Extract the [x, y] coordinate from the center of the cell holding the provided text.  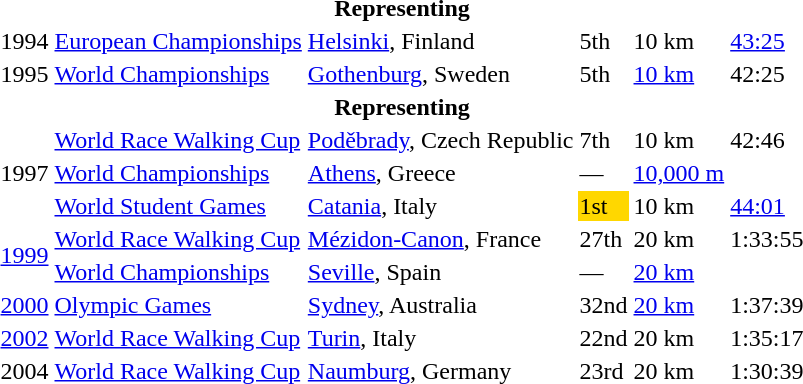
Gothenburg, Sweden [440, 74]
Poděbrady, Czech Republic [440, 140]
Athens, Greece [440, 173]
Turin, Italy [440, 338]
1st [604, 206]
10,000 m [679, 173]
World Student Games [178, 206]
European Championships [178, 41]
Seville, Spain [440, 272]
Sydney, Australia [440, 305]
Mézidon-Canon, France [440, 239]
22nd [604, 338]
Helsinki, Finland [440, 41]
7th [604, 140]
Catania, Italy [440, 206]
32nd [604, 305]
27th [604, 239]
Olympic Games [178, 305]
